Return the (x, y) coordinate for the center point of the cell that contains the specified text.  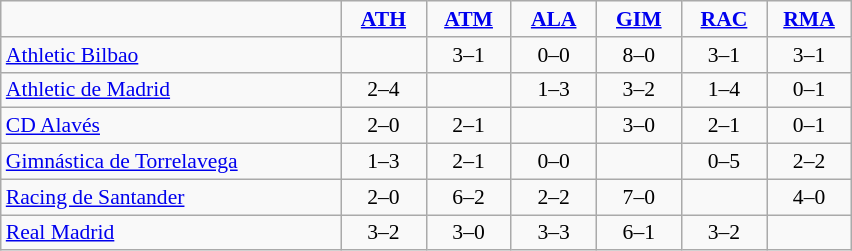
RAC (724, 19)
Real Madrid (171, 233)
ATM (468, 19)
7–0 (638, 197)
1–4 (724, 90)
2–4 (384, 90)
RMA (808, 19)
Athletic de Madrid (171, 90)
3–3 (554, 233)
ALA (554, 19)
4–0 (808, 197)
ATH (384, 19)
Gimnástica de Torrelavega (171, 162)
GIM (638, 19)
Athletic Bilbao (171, 55)
6–2 (468, 197)
Racing de Santander (171, 197)
0–5 (724, 162)
6–1 (638, 233)
CD Alavés (171, 126)
8–0 (638, 55)
